Find where the given text appears and provide that cell's center as [X, Y] coordinate. 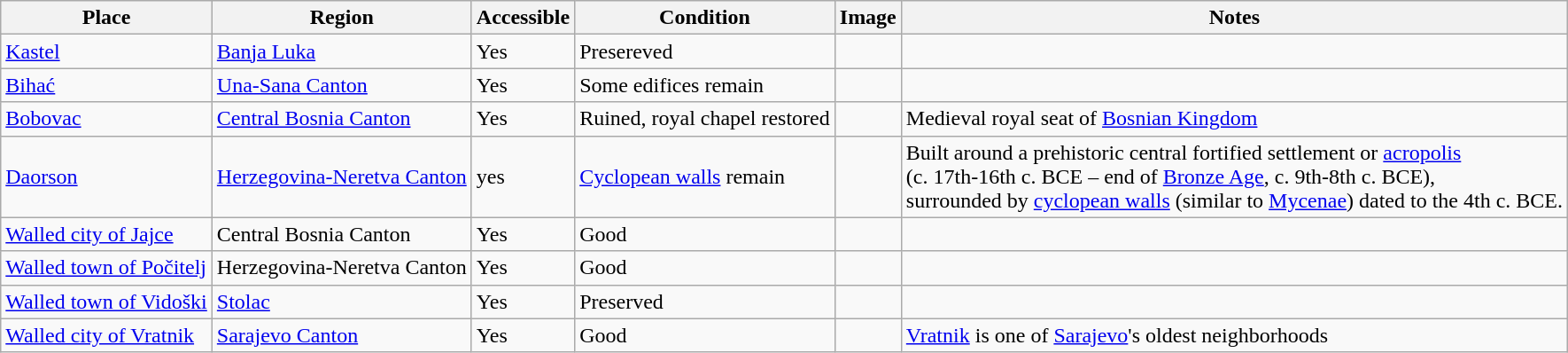
Stolac [342, 302]
Vratnik is one of Sarajevo's oldest neighborhoods [1234, 335]
Place [106, 18]
Presereved [705, 51]
Una-Sana Canton [342, 85]
Accessible [523, 18]
Medieval royal seat of Bosnian Kingdom [1234, 119]
Walled town of Vidoški [106, 302]
Walled city of Vratnik [106, 335]
Some edifices remain [705, 85]
Walled town of Počitelj [106, 268]
Notes [1234, 18]
Cyclopean walls remain [705, 176]
Sarajevo Canton [342, 335]
Kastel [106, 51]
Banja Luka [342, 51]
Ruined, royal chapel restored [705, 119]
Daorson [106, 176]
Region [342, 18]
Preserved [705, 302]
Image [868, 18]
Walled city of Jajce [106, 234]
Bihać [106, 85]
Bobovac [106, 119]
Condition [705, 18]
yes [523, 176]
